Detect which cell encompasses the target text, then output its [X, Y] center coordinate. 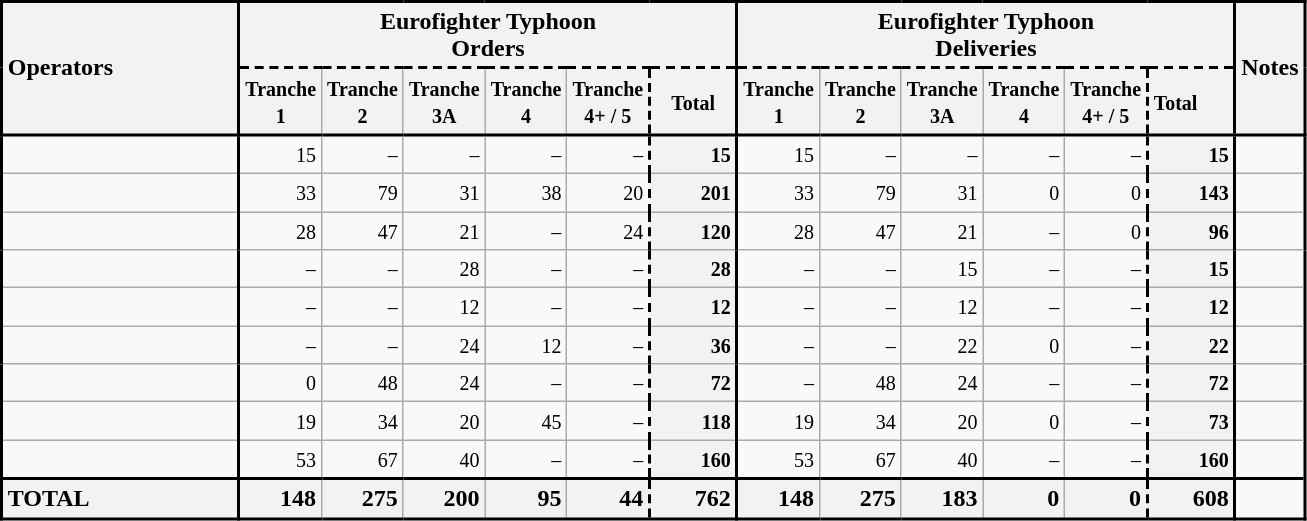
Operators [121, 68]
143 [1191, 192]
120 [693, 231]
608 [1191, 499]
200 [444, 499]
45 [526, 421]
762 [693, 499]
Notes [1270, 68]
183 [942, 499]
44 [608, 499]
Eurofighter TyphoonOrders [488, 36]
96 [1191, 231]
36 [693, 345]
TOTAL [121, 499]
73 [1191, 421]
95 [526, 499]
201 [693, 192]
38 [526, 192]
Eurofighter TyphoonDeliveries [986, 36]
118 [693, 421]
